Pinpoint the cell where the given text exists, returning its [x, y] midpoint coordinate. 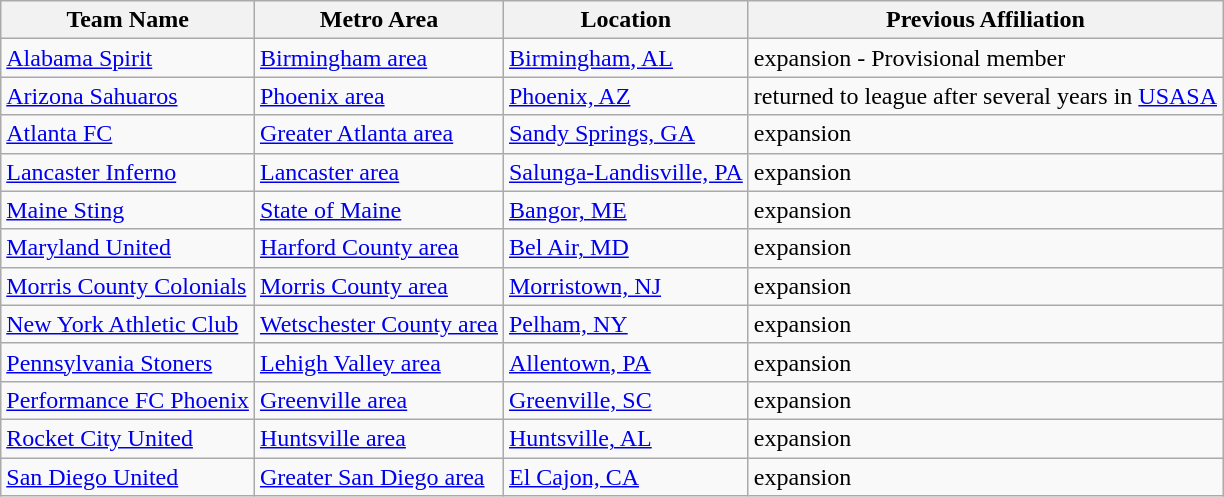
Salunga-Landisville, PA [626, 172]
State of Maine [378, 210]
Pennsylvania Stoners [128, 362]
Previous Affiliation [985, 20]
New York Athletic Club [128, 324]
Sandy Springs, GA [626, 134]
Greenville, SC [626, 400]
Team Name [128, 20]
Huntsville, AL [626, 438]
Greater San Diego area [378, 477]
Huntsville area [378, 438]
Greenville area [378, 400]
Morristown, NJ [626, 286]
returned to league after several years in USASA [985, 96]
Wetschester County area [378, 324]
Phoenix area [378, 96]
Morris County Colonials [128, 286]
San Diego United [128, 477]
Greater Atlanta area [378, 134]
Lehigh Valley area [378, 362]
expansion - Provisional member [985, 58]
Lancaster area [378, 172]
Birmingham, AL [626, 58]
Birmingham area [378, 58]
Atlanta FC [128, 134]
Morris County area [378, 286]
Allentown, PA [626, 362]
Alabama Spirit [128, 58]
Maryland United [128, 248]
Pelham, NY [626, 324]
Maine Sting [128, 210]
El Cajon, CA [626, 477]
Metro Area [378, 20]
Arizona Sahuaros [128, 96]
Rocket City United [128, 438]
Bangor, ME [626, 210]
Lancaster Inferno [128, 172]
Location [626, 20]
Phoenix, AZ [626, 96]
Bel Air, MD [626, 248]
Performance FC Phoenix [128, 400]
Harford County area [378, 248]
